Find where the given text appears and provide that cell's center as [X, Y] coordinate. 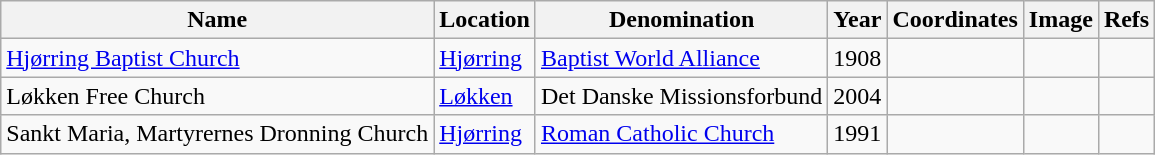
Roman Catholic Church [681, 134]
Image [1060, 20]
Location [485, 20]
Coordinates [955, 20]
Baptist World Alliance [681, 58]
Name [218, 20]
Sankt Maria, Martyrernes Dronning Church [218, 134]
Hjørring Baptist Church [218, 58]
Refs [1126, 20]
Denomination [681, 20]
Year [858, 20]
2004 [858, 96]
1908 [858, 58]
Løkken Free Church [218, 96]
Det Danske Missionsforbund [681, 96]
Løkken [485, 96]
1991 [858, 134]
